Return the (x, y) coordinate for the center point of the cell that contains the specified text.  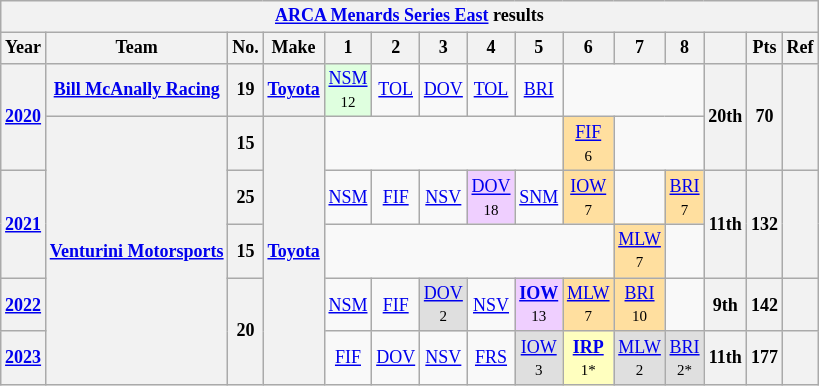
2021 (24, 224)
SNM (539, 197)
Venturini Motorsports (136, 251)
1 (348, 48)
132 (765, 224)
ARCA Menards Series East results (410, 16)
9th (726, 305)
Pts (765, 48)
FRS (491, 358)
Bill McAnally Racing (136, 90)
FIF6 (588, 144)
BRI7 (684, 197)
NSM12 (348, 90)
19 (246, 90)
Make (294, 48)
5 (539, 48)
DOV2 (444, 305)
3 (444, 48)
IOW13 (539, 305)
MLW2 (640, 358)
Ref (800, 48)
20 (246, 332)
BRI10 (640, 305)
2 (396, 48)
BRI2* (684, 358)
2020 (24, 116)
Year (24, 48)
177 (765, 358)
25 (246, 197)
142 (765, 305)
No. (246, 48)
2023 (24, 358)
4 (491, 48)
IOW7 (588, 197)
8 (684, 48)
70 (765, 116)
DOV18 (491, 197)
6 (588, 48)
20th (726, 116)
2022 (24, 305)
IRP1* (588, 358)
7 (640, 48)
Team (136, 48)
BRI (539, 90)
IOW3 (539, 358)
